Search for the cell housing the specified text and yield its [X, Y] center coordinate. 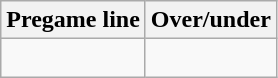
Pregame line [74, 20]
Over/under [210, 20]
